Output the [X, Y] coordinate of the center of the cell containing the given text.  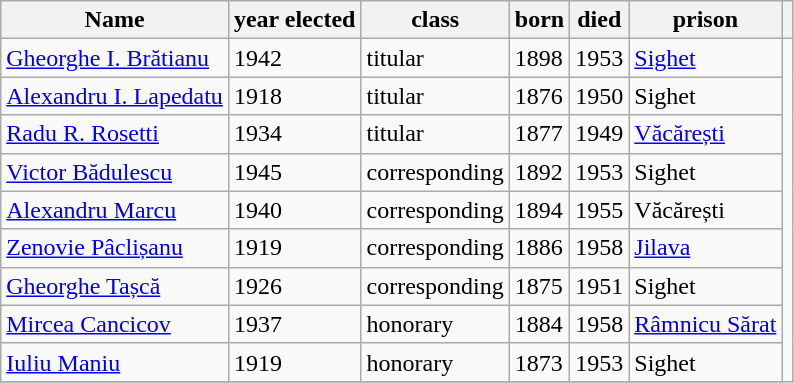
1934 [294, 134]
died [600, 20]
1955 [600, 210]
Radu R. Rosetti [115, 134]
1873 [539, 362]
Victor Bădulescu [115, 172]
1942 [294, 58]
born [539, 20]
year elected [294, 20]
class [435, 20]
1918 [294, 96]
1937 [294, 324]
1950 [600, 96]
1877 [539, 134]
Zenovie Pâclișanu [115, 248]
Mircea Cancicov [115, 324]
1892 [539, 172]
1951 [600, 286]
1886 [539, 248]
Jilava [706, 248]
1894 [539, 210]
1884 [539, 324]
prison [706, 20]
Name [115, 20]
1945 [294, 172]
Alexandru I. Lapedatu [115, 96]
Gheorghe I. Brătianu [115, 58]
Iuliu Maniu [115, 362]
Gheorghe Tașcă [115, 286]
Alexandru Marcu [115, 210]
1940 [294, 210]
1875 [539, 286]
1876 [539, 96]
1926 [294, 286]
1898 [539, 58]
1949 [600, 134]
Râmnicu Sărat [706, 324]
